Scan for the cell matching the given text and deliver its (x, y) coordinate at center. 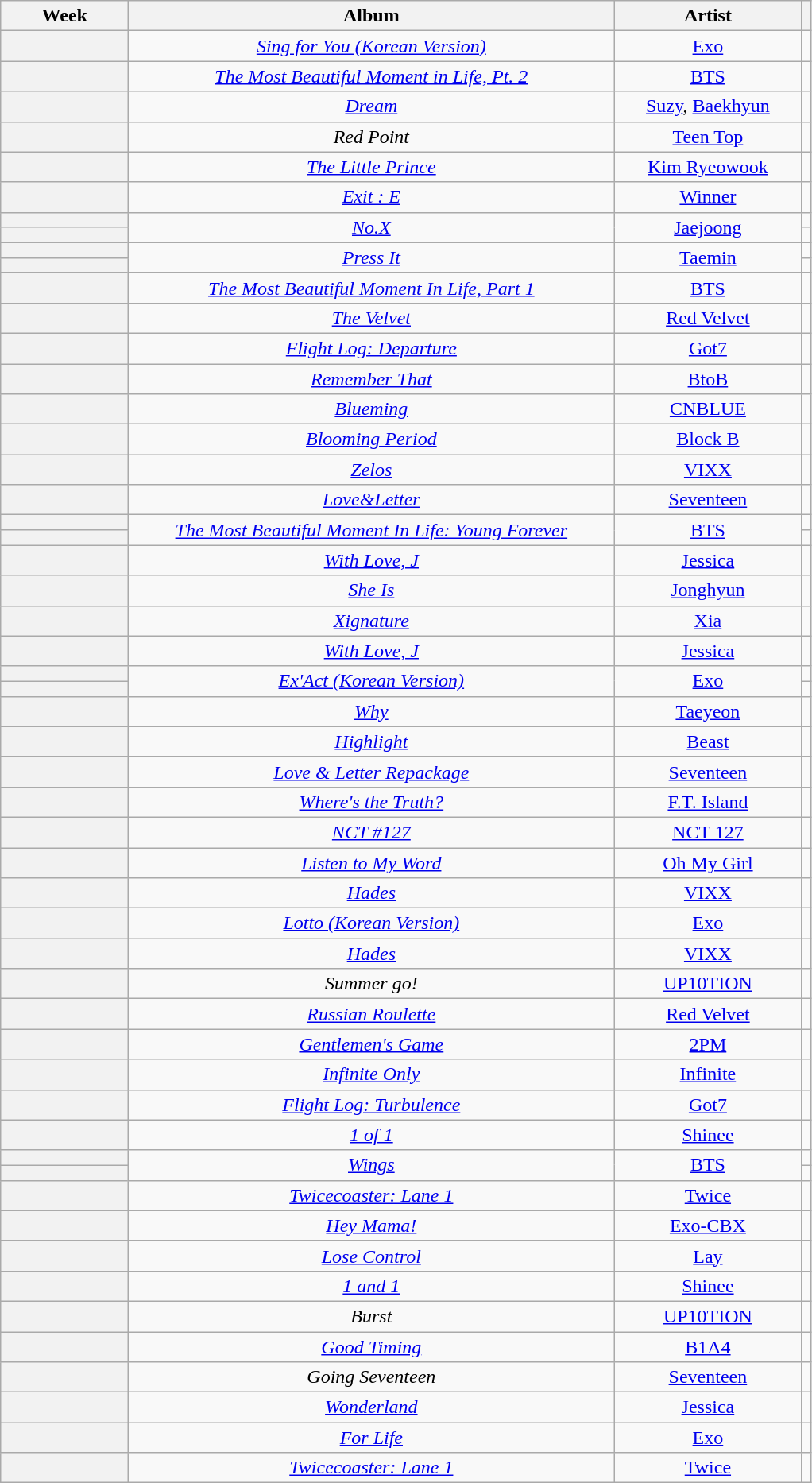
Oh My Girl (708, 862)
Remember That (372, 379)
Listen to My Word (372, 862)
Infinite Only (372, 1074)
The Little Prince (372, 167)
Highlight (372, 741)
F.T. Island (708, 802)
Going Seventeen (372, 1377)
Hey Mama! (372, 1226)
Album (372, 16)
Suzy, Baekhyun (708, 106)
No.X (372, 227)
Zelos (372, 470)
NCT #127 (372, 832)
Beast (708, 741)
Why (372, 711)
The Most Beautiful Moment In Life: Young Forever (372, 530)
The Most Beautiful Moment in Life, Pt. 2 (372, 76)
The Velvet (372, 318)
B1A4 (708, 1347)
Wonderland (372, 1407)
Block B (708, 439)
Taeyeon (708, 711)
1 of 1 (372, 1135)
She Is (372, 590)
Good Timing (372, 1347)
Infinite (708, 1074)
Gentlemen's Game (372, 1044)
Burst (372, 1316)
Lose Control (372, 1256)
Russian Roulette (372, 1014)
Taemin (708, 257)
Jonghyun (708, 590)
BtoB (708, 379)
Winner (708, 197)
Exit : E (372, 197)
Lay (708, 1256)
Where's the Truth? (372, 802)
Artist (708, 16)
NCT 127 (708, 832)
Lotto (Korean Version) (372, 923)
The Most Beautiful Moment In Life, Part 1 (372, 288)
CNBLUE (708, 409)
Press It (372, 257)
Exo-CBX (708, 1226)
Love&Letter (372, 500)
Sing for You (Korean Version) (372, 46)
Summer go! (372, 984)
Teen Top (708, 137)
Week (65, 16)
Flight Log: Turbulence (372, 1105)
Blooming Period (372, 439)
For Life (372, 1438)
1 and 1 (372, 1286)
Blueming (372, 409)
Red Point (372, 137)
Flight Log: Departure (372, 348)
Love & Letter Repackage (372, 772)
Xignature (372, 621)
Ex'Act (Korean Version) (372, 681)
Xia (708, 621)
Jaejoong (708, 227)
Dream (372, 106)
2PM (708, 1044)
Wings (372, 1165)
Kim Ryeowook (708, 167)
